From the cell containing the given text, extract its center point as [x, y] coordinate. 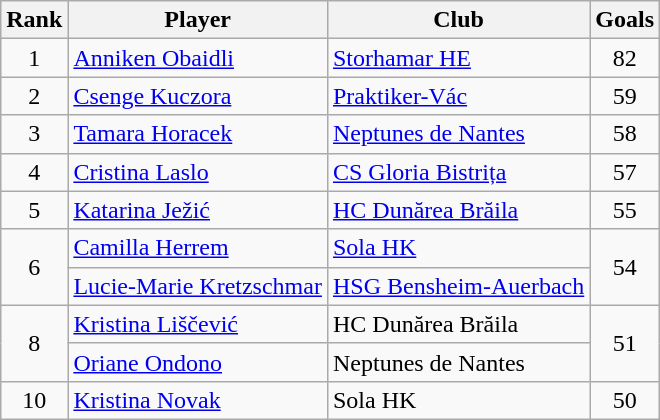
Csenge Kuczora [198, 96]
3 [34, 134]
Kristina Novak [198, 400]
Goals [625, 20]
51 [625, 343]
82 [625, 58]
54 [625, 267]
59 [625, 96]
58 [625, 134]
Cristina Laslo [198, 172]
Tamara Horacek [198, 134]
2 [34, 96]
Katarina Ježić [198, 210]
4 [34, 172]
Oriane Ondono [198, 362]
Kristina Liščević [198, 324]
Club [458, 20]
Player [198, 20]
50 [625, 400]
55 [625, 210]
Camilla Herrem [198, 248]
CS Gloria Bistrița [458, 172]
1 [34, 58]
6 [34, 267]
8 [34, 343]
Lucie-Marie Kretzschmar [198, 286]
HSG Bensheim-Auerbach [458, 286]
10 [34, 400]
Rank [34, 20]
Storhamar HE [458, 58]
5 [34, 210]
Anniken Obaidli [198, 58]
57 [625, 172]
Praktiker-Vác [458, 96]
